Detect which cell encompasses the target text, then output its (x, y) center coordinate. 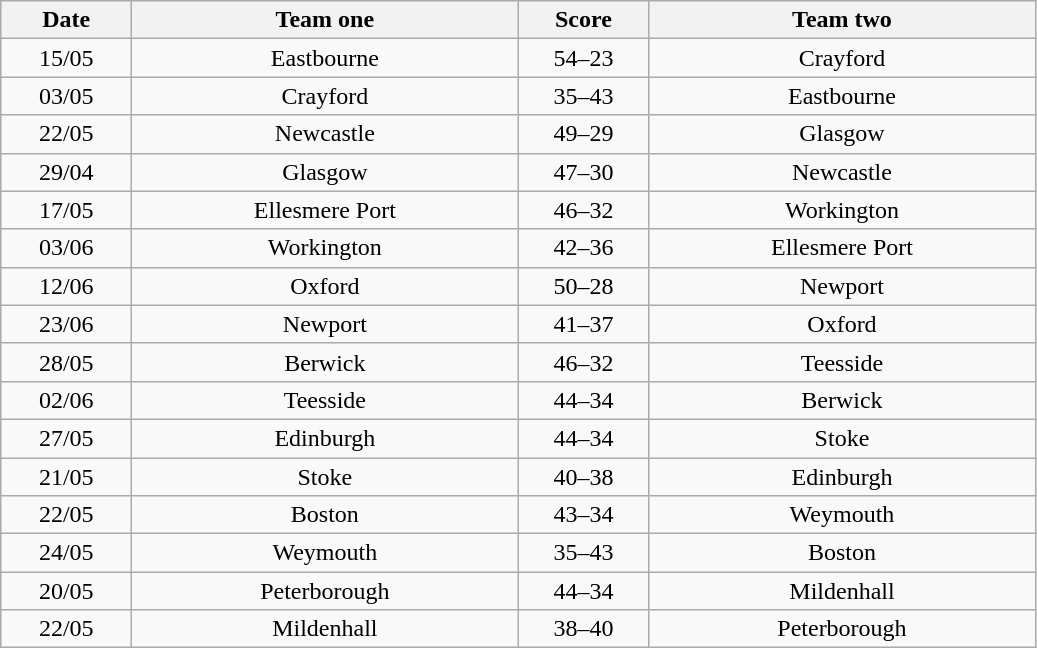
43–34 (584, 515)
42–36 (584, 248)
41–37 (584, 324)
27/05 (66, 438)
Date (66, 20)
47–30 (584, 172)
12/06 (66, 286)
29/04 (66, 172)
03/05 (66, 96)
02/06 (66, 400)
28/05 (66, 362)
Score (584, 20)
38–40 (584, 629)
40–38 (584, 477)
03/06 (66, 248)
21/05 (66, 477)
23/06 (66, 324)
54–23 (584, 58)
50–28 (584, 286)
Team one (325, 20)
49–29 (584, 134)
15/05 (66, 58)
20/05 (66, 591)
Team two (842, 20)
17/05 (66, 210)
24/05 (66, 553)
